From the cell containing the given text, extract its center point as [x, y] coordinate. 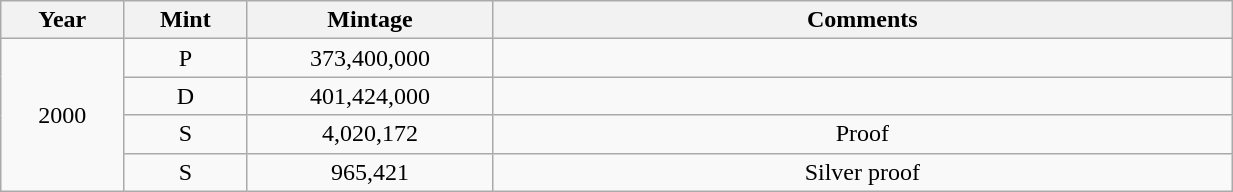
Mint [186, 20]
Proof [862, 134]
Year [62, 20]
373,400,000 [370, 58]
Comments [862, 20]
Mintage [370, 20]
965,421 [370, 172]
P [186, 58]
Silver proof [862, 172]
401,424,000 [370, 96]
2000 [62, 115]
D [186, 96]
4,020,172 [370, 134]
